Locate the cell with the specified text and output its (x, y) center coordinate. 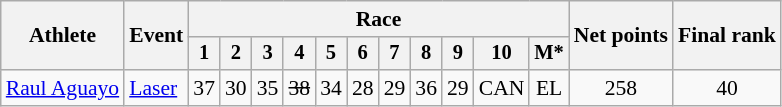
30 (236, 88)
Final rank (727, 36)
258 (621, 88)
38 (299, 88)
Race (378, 19)
36 (426, 88)
9 (458, 54)
6 (363, 54)
7 (395, 54)
37 (204, 88)
Athlete (62, 36)
3 (268, 54)
8 (426, 54)
Raul Aguayo (62, 88)
CAN (502, 88)
2 (236, 54)
34 (331, 88)
EL (548, 88)
10 (502, 54)
5 (331, 54)
Event (156, 36)
Net points (621, 36)
28 (363, 88)
1 (204, 54)
4 (299, 54)
M* (548, 54)
40 (727, 88)
35 (268, 88)
Laser (156, 88)
